From the cell containing the given text, extract its center point as [X, Y] coordinate. 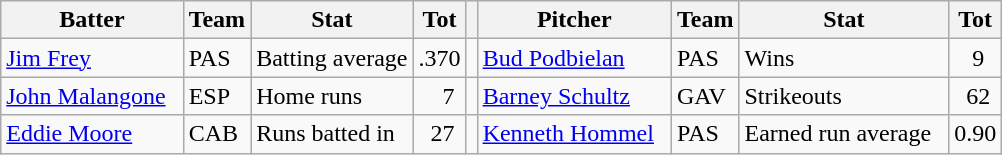
0.90 [976, 134]
Barney Schultz [574, 96]
Home runs [332, 96]
GAV [705, 96]
Earned run average [844, 134]
7 [440, 96]
.370 [440, 58]
62 [976, 96]
Bud Podbielan [574, 58]
Batter [92, 20]
Runs batted in [332, 134]
27 [440, 134]
Strikeouts [844, 96]
ESP [217, 96]
CAB [217, 134]
9 [976, 58]
Jim Frey [92, 58]
Kenneth Hommel [574, 134]
Pitcher [574, 20]
John Malangone [92, 96]
Batting average [332, 58]
Wins [844, 58]
Eddie Moore [92, 134]
